Locate the cell with the specified text and output its (x, y) center coordinate. 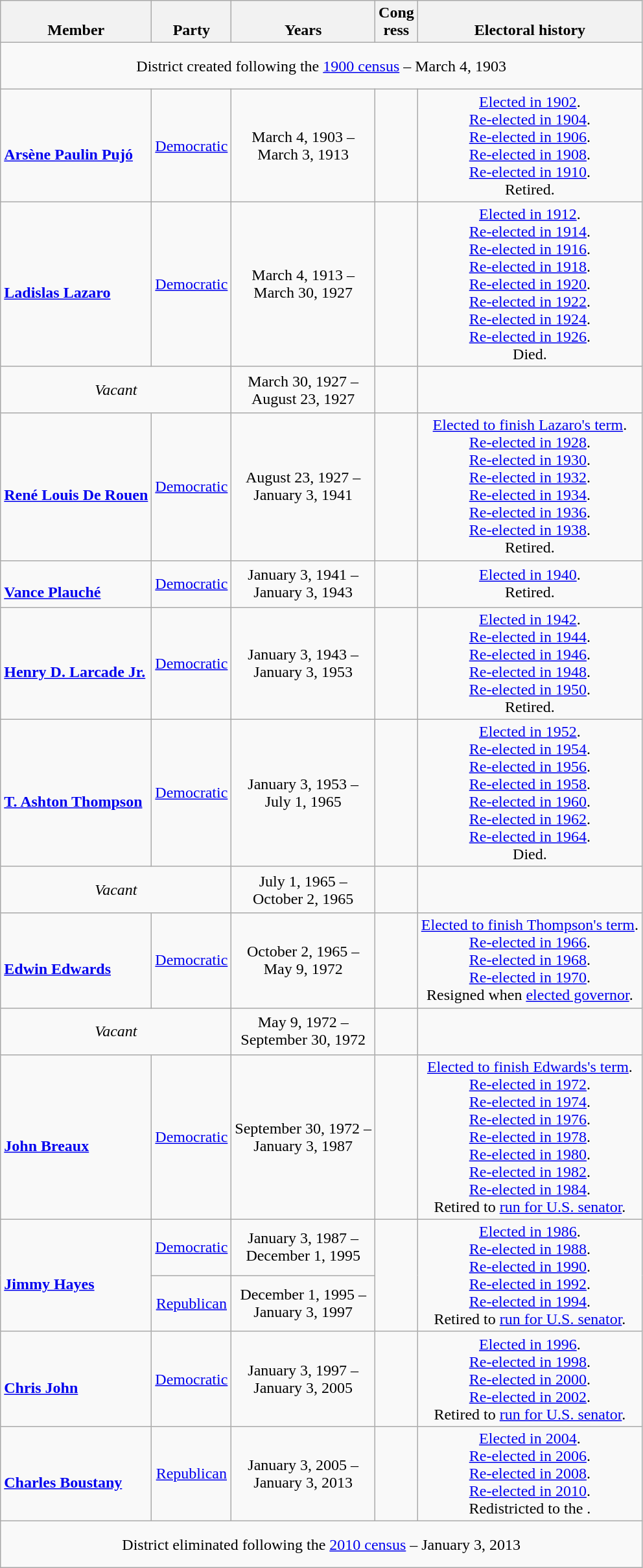
Vance Plauché (76, 584)
December 1, 1995 –January 3, 1997 (303, 1303)
Chris John (76, 1379)
Years (303, 22)
Elected in 2004.Re-elected in 2006.Re-elected in 2008.Re-elected in 2010.Redistricted to the . (530, 1473)
March 30, 1927 –August 23, 1927 (303, 390)
Congress (397, 22)
Jimmy Hayes (76, 1275)
September 30, 1972 – January 3, 1987 (303, 1137)
John Breaux (76, 1137)
Elected in 1942.Re-elected in 1944.Re-elected in 1946.Re-elected in 1948.Re-elected in 1950.Retired. (530, 663)
Elected in 1940.Retired. (530, 584)
Elected to finish Thompson's term.Re-elected in 1966.Re-elected in 1968.Re-elected in 1970.Resigned when elected governor. (530, 960)
January 3, 2005 –January 3, 2013 (303, 1473)
Electoral history (530, 22)
January 3, 1943 –January 3, 1953 (303, 663)
District eliminated following the 2010 census – January 3, 2013 (321, 1544)
March 4, 1903 –March 3, 1913 (303, 145)
Ladislas Lazaro (76, 284)
District created following the 1900 census – March 4, 1903 (321, 66)
August 23, 1927 –January 3, 1941 (303, 486)
March 4, 1913 –March 30, 1927 (303, 284)
Arsène Paulin Pujó (76, 145)
Elected in 1996.Re-elected in 1998.Re-elected in 2000.Re-elected in 2002.Retired to run for U.S. senator. (530, 1379)
Elected in 1902.Re-elected in 1904.Re-elected in 1906.Re-elected in 1908.Re-elected in 1910.Retired. (530, 145)
July 1, 1965 –October 2, 1965 (303, 890)
Member (76, 22)
October 2, 1965 –May 9, 1972 (303, 960)
January 3, 1941 –January 3, 1943 (303, 584)
Elected in 1986.Re-elected in 1988.Re-elected in 1990.Re-elected in 1992.Re-elected in 1994.Retired to run for U.S. senator. (530, 1275)
Charles Boustany (76, 1473)
January 3, 1997 –January 3, 2005 (303, 1379)
January 3, 1953 –July 1, 1965 (303, 792)
Edwin Edwards (76, 960)
January 3, 1987 –December 1, 1995 (303, 1248)
René Louis De Rouen (76, 486)
Henry D. Larcade Jr. (76, 663)
T. Ashton Thompson (76, 792)
Party (192, 22)
Elected in 1952.Re-elected in 1954.Re-elected in 1956.Re-elected in 1958.Re-elected in 1960.Re-elected in 1962.Re-elected in 1964.Died. (530, 792)
May 9, 1972 –September 30, 1972 (303, 1031)
